Locate the cell with the specified text and output its (X, Y) center coordinate. 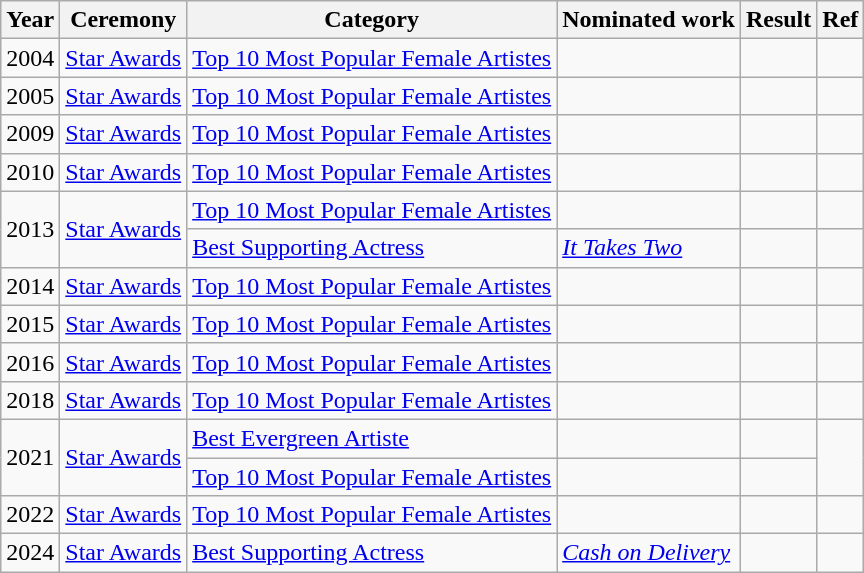
2015 (30, 324)
2005 (30, 96)
Best Evergreen Artiste (372, 438)
2021 (30, 457)
Cash on Delivery (649, 553)
2018 (30, 400)
Ref (840, 20)
Year (30, 20)
Category (372, 20)
Nominated work (649, 20)
2022 (30, 515)
2013 (30, 229)
2004 (30, 58)
It Takes Two (649, 248)
Ceremony (124, 20)
Result (778, 20)
2009 (30, 134)
2024 (30, 553)
2016 (30, 362)
2014 (30, 286)
2010 (30, 172)
